Scan for the cell matching the given text and deliver its (X, Y) coordinate at center. 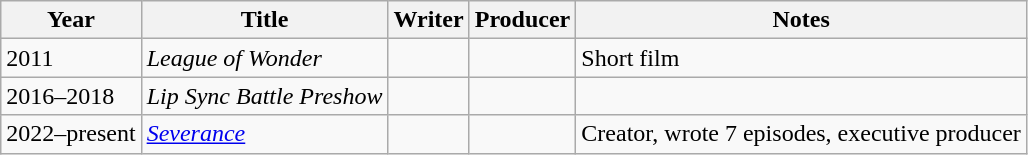
Year (71, 20)
League of Wonder (264, 58)
Short film (802, 58)
Writer (428, 20)
Creator, wrote 7 episodes, executive producer (802, 134)
Producer (522, 20)
2016–2018 (71, 96)
Lip Sync Battle Preshow (264, 96)
Notes (802, 20)
Title (264, 20)
Severance (264, 134)
2011 (71, 58)
2022–present (71, 134)
